Find where the given text appears and provide that cell's center as [x, y] coordinate. 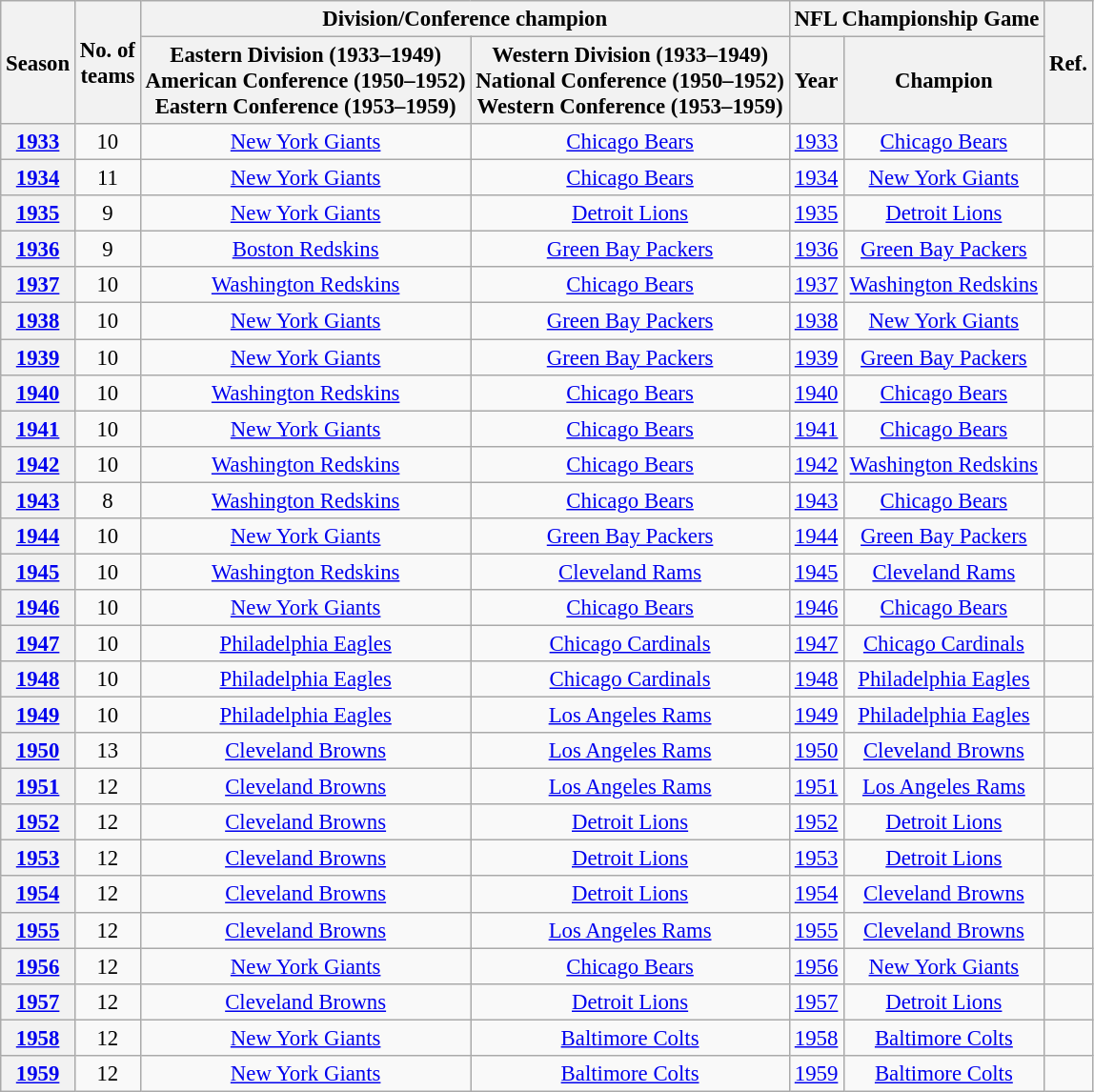
Division/Conference champion [465, 19]
Western Division (1933–1949)National Conference (1950–1952)Western Conference (1953–1959) [630, 81]
8 [107, 500]
Eastern Division (1933–1949)American Conference (1950–1952)Eastern Conference (1953–1959) [305, 81]
Boston Redskins [305, 250]
13 [107, 751]
NFL Championship Game [917, 19]
Ref. [1068, 63]
Champion [943, 81]
Season [38, 63]
11 [107, 178]
Year [816, 81]
No. ofteams [107, 63]
